Extract the [X, Y] coordinate from the center of the cell holding the provided text.  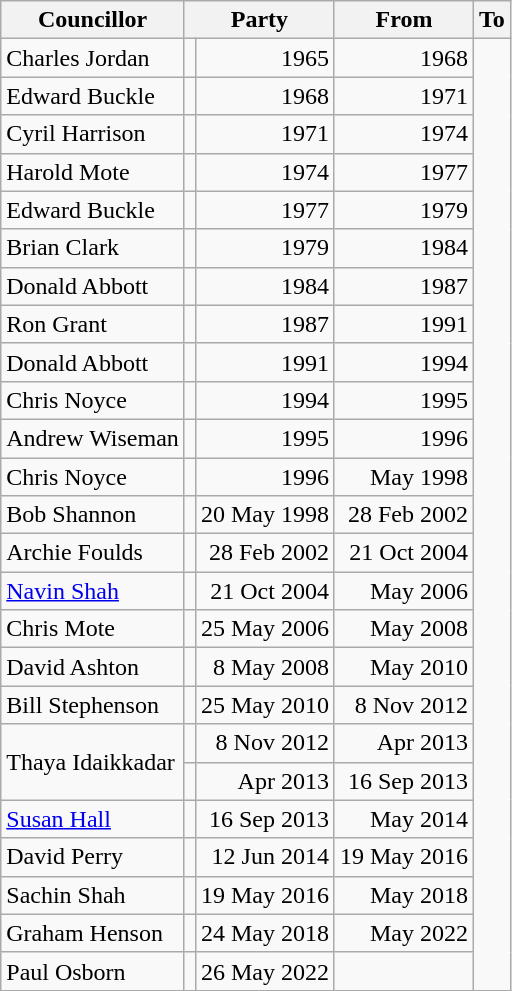
Councillor [93, 20]
Ron Grant [93, 324]
Brian Clark [93, 248]
25 May 2010 [264, 705]
May 2018 [404, 895]
Bill Stephenson [93, 705]
David Perry [93, 857]
12 Jun 2014 [264, 857]
Navin Shah [93, 591]
Party [259, 20]
Harold Mote [93, 172]
Sachin Shah [93, 895]
8 May 2008 [264, 667]
Bob Shannon [93, 515]
May 2010 [404, 667]
20 May 1998 [264, 515]
Archie Foulds [93, 553]
1965 [264, 58]
May 2014 [404, 819]
To [492, 20]
Paul Osborn [93, 971]
Graham Henson [93, 933]
Thaya Idaikkadar [93, 762]
May 2008 [404, 629]
26 May 2022 [264, 971]
Charles Jordan [93, 58]
May 2006 [404, 591]
May 2022 [404, 933]
25 May 2006 [264, 629]
24 May 2018 [264, 933]
Chris Mote [93, 629]
Andrew Wiseman [93, 438]
David Ashton [93, 667]
Cyril Harrison [93, 134]
Susan Hall [93, 819]
From [404, 20]
May 1998 [404, 477]
